Identify which cell holds the provided text, then report its (X, Y) central coordinate. 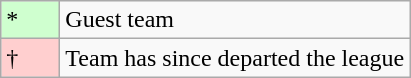
Guest team (235, 20)
† (30, 58)
* (30, 20)
Team has since departed the league (235, 58)
